Locate the cell with the specified text and output its [X, Y] center coordinate. 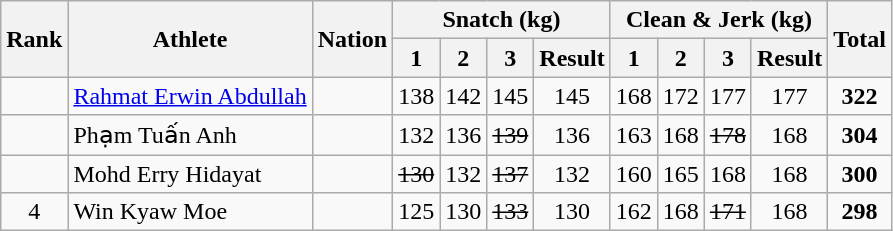
Rahmat Erwin Abdullah [190, 96]
163 [634, 135]
Nation [352, 39]
172 [680, 96]
171 [728, 212]
142 [464, 96]
Snatch (kg) [502, 20]
Phạm Tuấn Anh [190, 135]
322 [860, 96]
138 [416, 96]
139 [510, 135]
162 [634, 212]
165 [680, 173]
Mohd Erry Hidayat [190, 173]
304 [860, 135]
125 [416, 212]
Athlete [190, 39]
160 [634, 173]
300 [860, 173]
Rank [34, 39]
4 [34, 212]
137 [510, 173]
Clean & Jerk (kg) [719, 20]
Win Kyaw Moe [190, 212]
298 [860, 212]
Total [860, 39]
178 [728, 135]
133 [510, 212]
